Provide the (X, Y) coordinate of the cell's center where the given text is located.  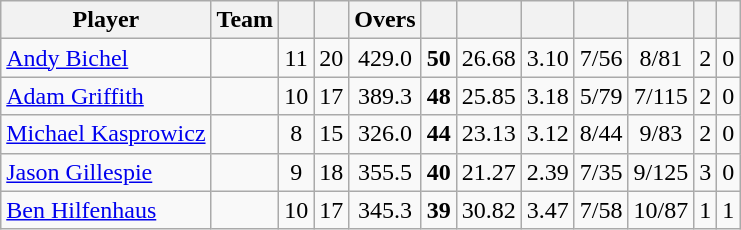
7/56 (601, 58)
9/125 (661, 172)
Team (245, 20)
40 (438, 172)
11 (296, 58)
7/58 (601, 210)
389.3 (385, 96)
345.3 (385, 210)
26.68 (488, 58)
8/81 (661, 58)
10/87 (661, 210)
39 (438, 210)
Andy Bichel (106, 58)
15 (332, 134)
18 (332, 172)
3.10 (548, 58)
9 (296, 172)
44 (438, 134)
5/79 (601, 96)
8 (296, 134)
Jason Gillespie (106, 172)
429.0 (385, 58)
23.13 (488, 134)
7/115 (661, 96)
Player (106, 20)
Michael Kasprowicz (106, 134)
9/83 (661, 134)
20 (332, 58)
326.0 (385, 134)
355.5 (385, 172)
3 (706, 172)
Ben Hilfenhaus (106, 210)
50 (438, 58)
8/44 (601, 134)
3.47 (548, 210)
21.27 (488, 172)
Overs (385, 20)
2.39 (548, 172)
25.85 (488, 96)
3.12 (548, 134)
48 (438, 96)
30.82 (488, 210)
7/35 (601, 172)
3.18 (548, 96)
Adam Griffith (106, 96)
